Scan for the cell matching the given text and deliver its (x, y) coordinate at center. 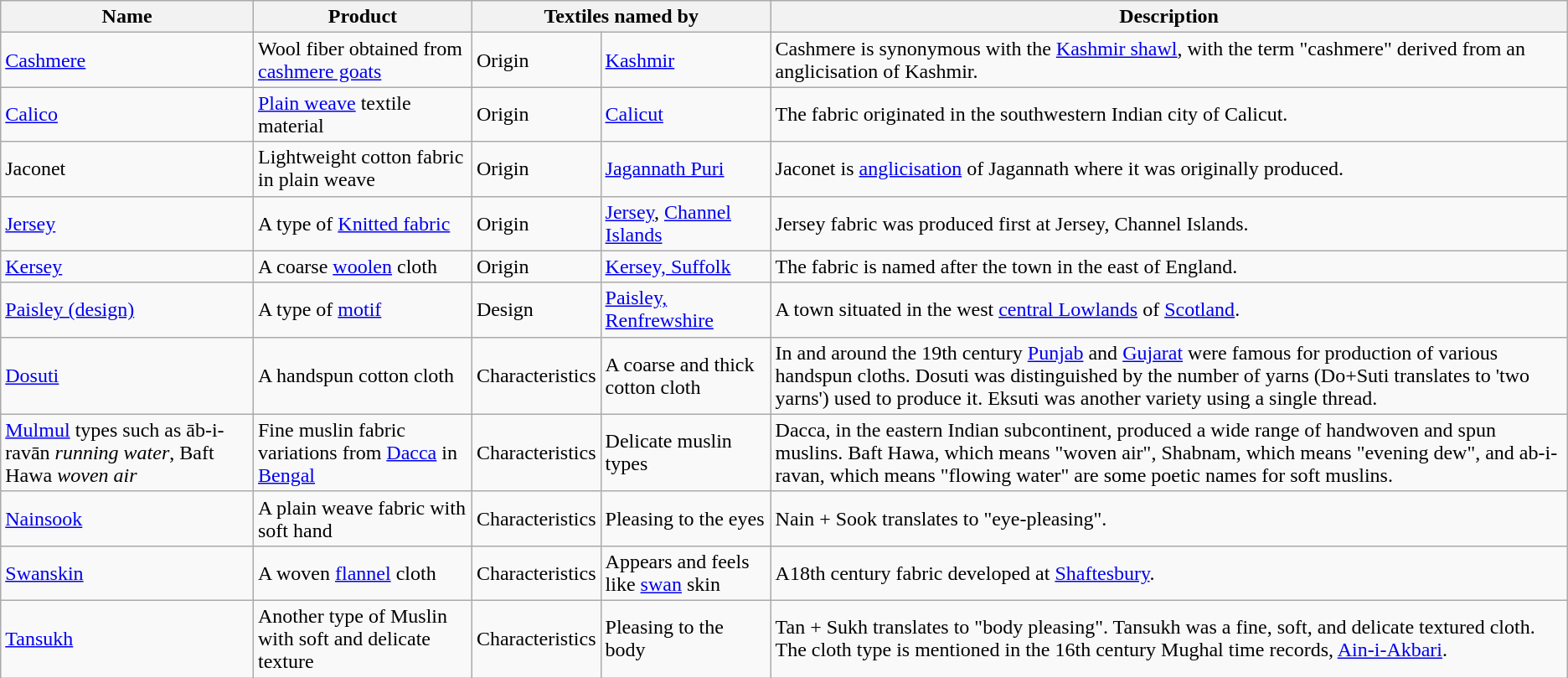
Paisley, Renfrewshire (685, 310)
Kersey, Suffolk (685, 267)
Jersey (127, 223)
A plain weave fabric with soft hand (362, 518)
A town situated in the west central Lowlands of Scotland. (1169, 310)
Dosuti (127, 375)
Pleasing to the eyes (685, 518)
Jersey, Channel Islands (685, 223)
The fabric originated in the southwestern Indian city of Calicut. (1169, 114)
Product (362, 17)
Fine muslin fabric variations from Dacca in Bengal (362, 453)
Jaconet is anglicisation of Jagannath where it was originally produced. (1169, 169)
Paisley (design) (127, 310)
Jagannath Puri (685, 169)
Kersey (127, 267)
Mulmul types such as āb-i-ravān running water, Baft Hawa woven air (127, 453)
A handspun cotton cloth (362, 375)
Another type of Muslin with soft and delicate texture (362, 639)
Nainsook (127, 518)
Delicate muslin types (685, 453)
Jersey fabric was produced first at Jersey, Channel Islands. (1169, 223)
Description (1169, 17)
Appears and feels like swan skin (685, 573)
Design (536, 310)
Tansukh (127, 639)
Calico (127, 114)
Nain + Sook translates to "eye-pleasing". (1169, 518)
A type of motif (362, 310)
A18th century fabric developed at Shaftesbury. (1169, 573)
Cashmere is synonymous with the Kashmir shawl, with the term "cashmere" derived from an anglicisation of Kashmir. (1169, 60)
Textiles named by (622, 17)
A type of Knitted fabric (362, 223)
The fabric is named after the town in the east of England. (1169, 267)
A woven flannel cloth (362, 573)
Swanskin (127, 573)
A coarse woolen cloth (362, 267)
Pleasing to the body (685, 639)
Kashmir (685, 60)
Lightweight cotton fabric in plain weave (362, 169)
Jaconet (127, 169)
Wool fiber obtained from cashmere goats (362, 60)
A coarse and thick cotton cloth (685, 375)
Plain weave textile material (362, 114)
Cashmere (127, 60)
Name (127, 17)
Calicut (685, 114)
